Capture the cell that displays the provided text and extract its [x, y] central coordinate. 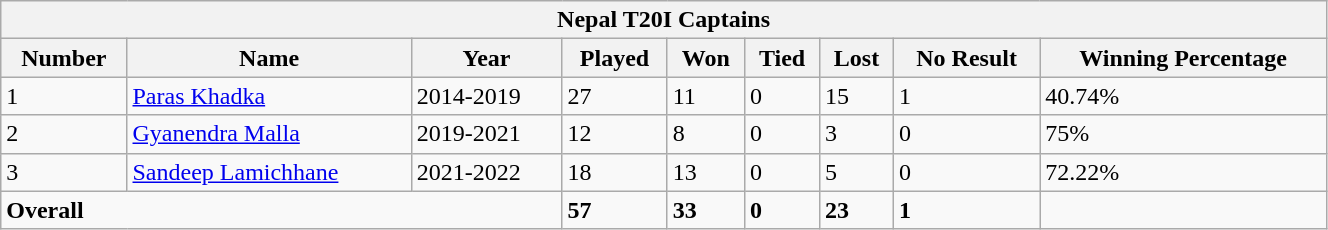
11 [706, 96]
2 [64, 134]
Sandeep Lamichhane [269, 172]
Nepal T20I Captains [664, 20]
5 [857, 172]
75% [1184, 134]
Tied [782, 58]
2021-2022 [486, 172]
No Result [966, 58]
Won [706, 58]
8 [706, 134]
2014-2019 [486, 96]
72.22% [1184, 172]
33 [706, 210]
27 [614, 96]
12 [614, 134]
18 [614, 172]
Paras Khadka [269, 96]
13 [706, 172]
40.74% [1184, 96]
Played [614, 58]
15 [857, 96]
57 [614, 210]
23 [857, 210]
Year [486, 58]
Winning Percentage [1184, 58]
Name [269, 58]
Number [64, 58]
Lost [857, 58]
Overall [282, 210]
2019-2021 [486, 134]
Gyanendra Malla [269, 134]
